Capture the cell that displays the provided text and extract its (x, y) central coordinate. 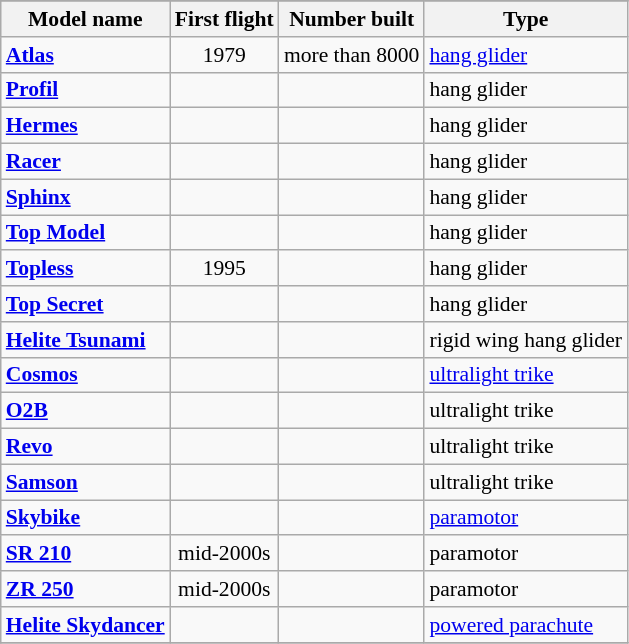
Helite Tsunami (86, 340)
rigid wing hang glider (526, 340)
Atlas (86, 55)
Number built (352, 19)
powered parachute (526, 625)
ZR 250 (86, 589)
Top Secret (86, 304)
Revo (86, 447)
Sphinx (86, 197)
more than 8000 (352, 55)
First flight (224, 19)
Skybike (86, 518)
Helite Skydancer (86, 625)
Model name (86, 19)
1979 (224, 55)
Type (526, 19)
Racer (86, 162)
Cosmos (86, 375)
Samson (86, 482)
1995 (224, 269)
Hermes (86, 126)
Profil (86, 90)
Topless (86, 269)
Top Model (86, 233)
O2B (86, 411)
SR 210 (86, 554)
